Return the [X, Y] coordinate for the center point of the cell that contains the specified text.  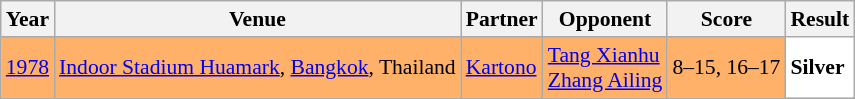
Score [726, 19]
Partner [502, 19]
Tang Xianhu Zhang Ailing [606, 68]
Result [820, 19]
8–15, 16–17 [726, 68]
1978 [28, 68]
Kartono [502, 68]
Indoor Stadium Huamark, Bangkok, Thailand [258, 68]
Venue [258, 19]
Year [28, 19]
Silver [820, 68]
Opponent [606, 19]
